Locate the cell with the specified text and output its [x, y] center coordinate. 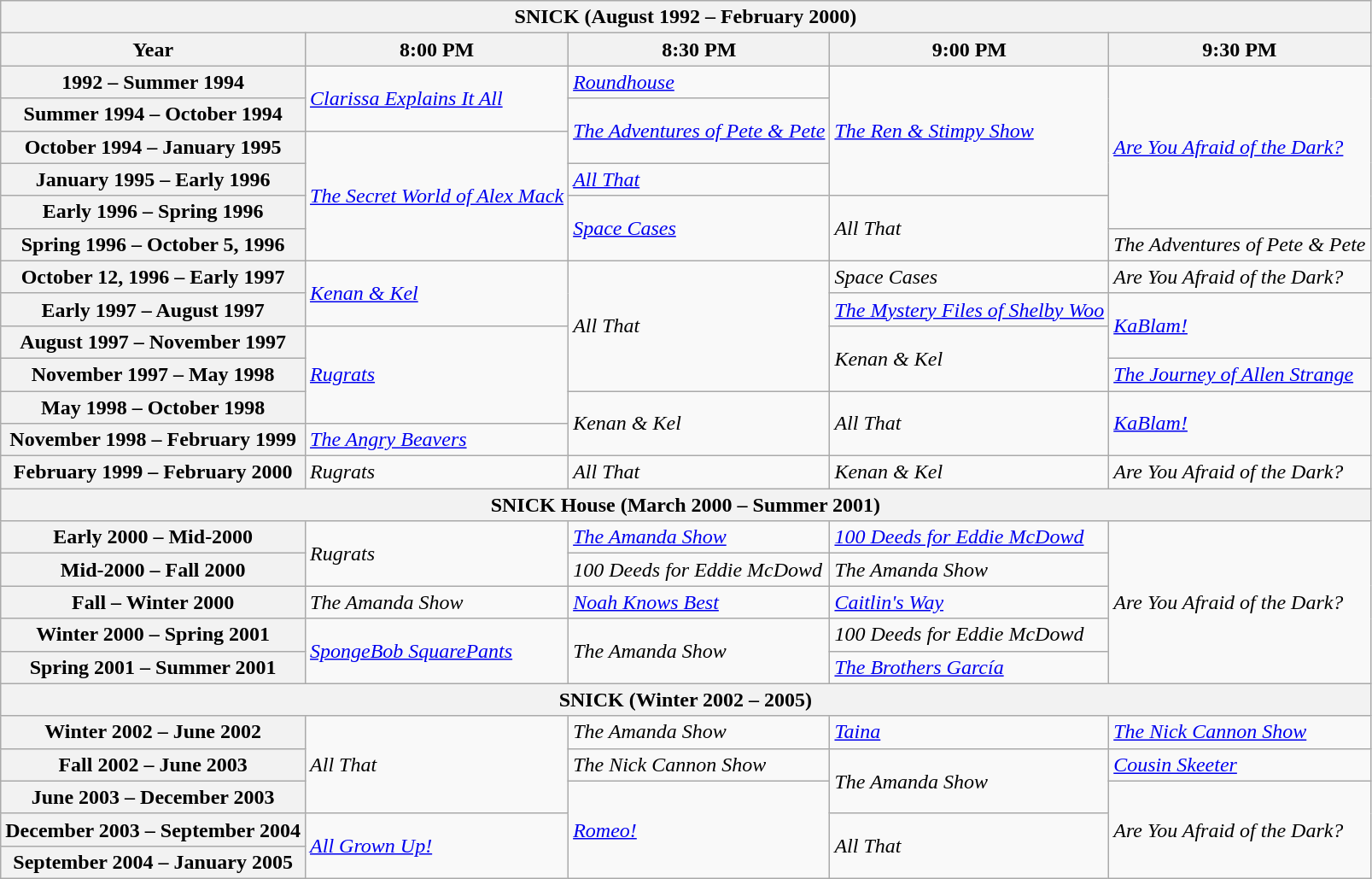
Winter 2002 – June 2002 [154, 732]
8:00 PM [437, 50]
SNICK (Winter 2002 – 2005) [686, 700]
Spring 2001 – Summer 2001 [154, 667]
The Mystery Files of Shelby Woo [970, 309]
Noah Knows Best [699, 602]
Year [154, 50]
Clarissa Explains It All [437, 98]
Early 1997 – August 1997 [154, 309]
Summer 1994 – October 1994 [154, 114]
Romeo! [699, 829]
Taina [970, 732]
Fall – Winter 2000 [154, 602]
SNICK (August 1992 – February 2000) [686, 17]
Roundhouse [699, 82]
Fall 2002 – June 2003 [154, 765]
The Ren & Stimpy Show [970, 131]
August 1997 – November 1997 [154, 342]
Caitlin's Way [970, 602]
9:30 PM [1240, 50]
December 2003 – September 2004 [154, 829]
SNICK House (March 2000 – Summer 2001) [686, 505]
October 1994 – January 1995 [154, 147]
Cousin Skeeter [1240, 765]
May 1998 – October 1998 [154, 407]
Early 2000 – Mid-2000 [154, 537]
Mid-2000 – Fall 2000 [154, 570]
September 2004 – January 2005 [154, 862]
Spring 1996 – October 5, 1996 [154, 244]
November 1998 – February 1999 [154, 440]
November 1997 – May 1998 [154, 374]
January 1995 – Early 1996 [154, 179]
SpongeBob SquarePants [437, 651]
1992 – Summer 1994 [154, 82]
June 2003 – December 2003 [154, 797]
The Brothers García [970, 667]
February 1999 – February 2000 [154, 472]
The Journey of Allen Strange [1240, 374]
9:00 PM [970, 50]
All Grown Up! [437, 846]
8:30 PM [699, 50]
October 12, 1996 – Early 1997 [154, 277]
The Secret World of Alex Mack [437, 196]
Early 1996 – Spring 1996 [154, 212]
The Angry Beavers [437, 440]
Winter 2000 – Spring 2001 [154, 635]
